For the text-containing cell, return its midpoint in (x, y) coordinate format. 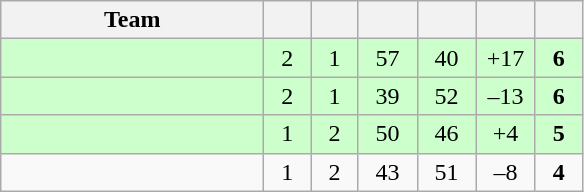
50 (388, 134)
–8 (506, 172)
43 (388, 172)
40 (446, 58)
–13 (506, 96)
57 (388, 58)
Team (132, 20)
+4 (506, 134)
5 (558, 134)
39 (388, 96)
51 (446, 172)
+17 (506, 58)
46 (446, 134)
4 (558, 172)
52 (446, 96)
